Return the [x, y] coordinate for the center point of the cell that contains the specified text.  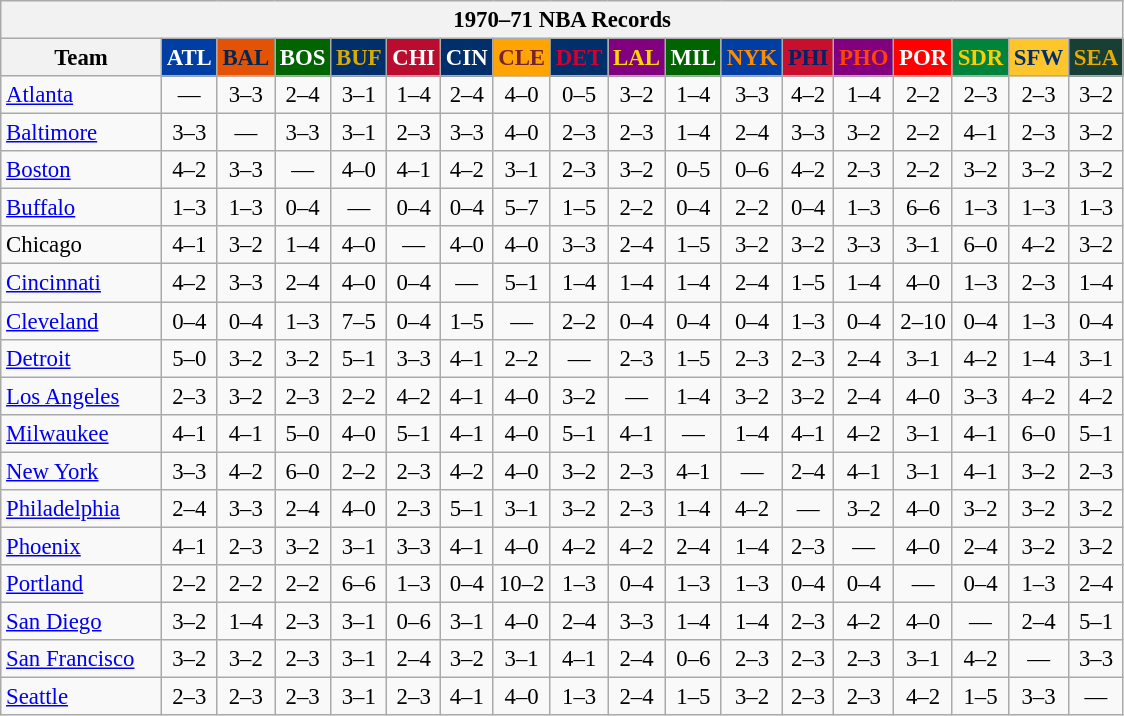
SFW [1039, 58]
LAL [636, 58]
BOS [303, 58]
Baltimore [82, 133]
SDR [980, 58]
Portland [82, 584]
2–10 [924, 321]
New York [82, 471]
Boston [82, 170]
San Diego [82, 621]
San Francisco [82, 659]
10–2 [522, 584]
MIL [693, 58]
PHI [808, 58]
Detroit [82, 358]
Cleveland [82, 321]
7–5 [359, 321]
Seattle [82, 697]
5–7 [522, 208]
Milwaukee [82, 433]
DET [578, 58]
ATL [189, 58]
PHO [864, 58]
Cincinnati [82, 283]
NYK [752, 58]
Philadelphia [82, 509]
BAL [246, 58]
Los Angeles [82, 396]
SEA [1096, 58]
Chicago [82, 245]
BUF [359, 58]
CHI [414, 58]
1970–71 NBA Records [562, 20]
CLE [522, 58]
Buffalo [82, 208]
Atlanta [82, 95]
Team [82, 58]
POR [924, 58]
Phoenix [82, 546]
CIN [467, 58]
